Extract the [x, y] coordinate from the center of the cell holding the provided text.  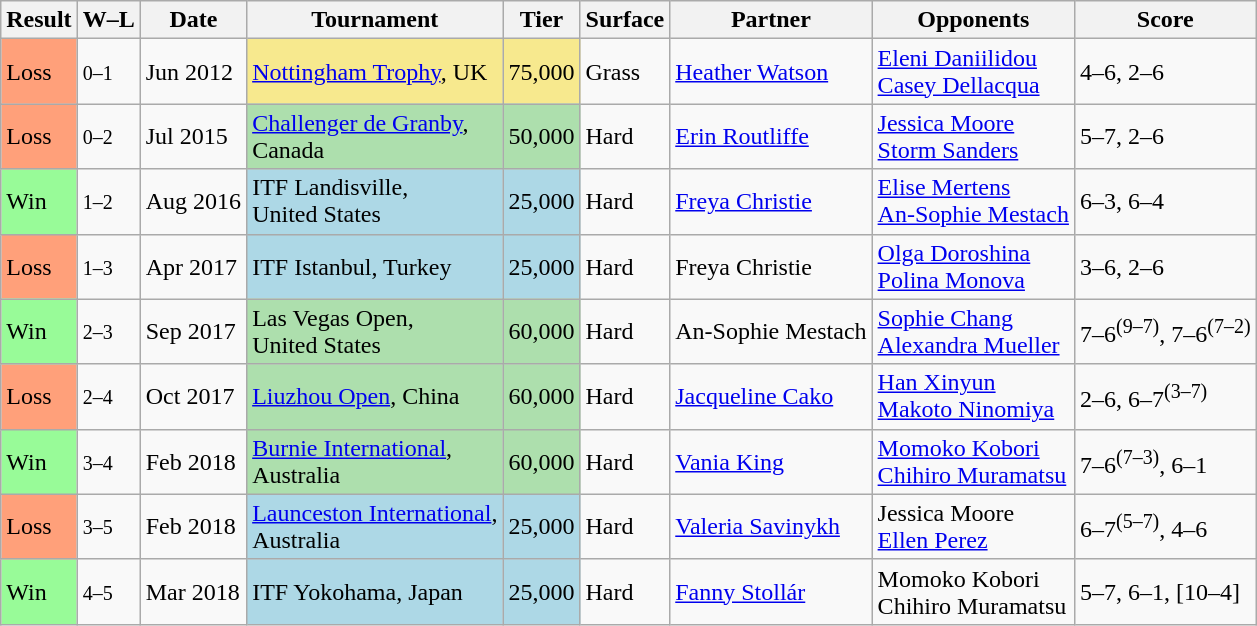
Tier [542, 20]
1–2 [108, 202]
4–6, 2–6 [1165, 72]
Grass [625, 72]
Erin Routliffe [771, 136]
Valeria Savinykh [771, 526]
0–2 [108, 136]
ITF Landisville, United States [375, 202]
Jacqueline Cako [771, 396]
Opponents [973, 20]
7–6(9–7), 7–6(7–2) [1165, 332]
5–7, 2–6 [1165, 136]
3–4 [108, 462]
75,000 [542, 72]
ITF Istanbul, Turkey [375, 266]
Result [39, 20]
Jun 2012 [193, 72]
Tournament [375, 20]
Challenger de Granby, Canada [375, 136]
Sep 2017 [193, 332]
Fanny Stollár [771, 592]
2–3 [108, 332]
2–6, 6–7(3–7) [1165, 396]
Oct 2017 [193, 396]
Jul 2015 [193, 136]
0–1 [108, 72]
Launceston International, Australia [375, 526]
Vania King [771, 462]
Las Vegas Open, United States [375, 332]
4–5 [108, 592]
Sophie Chang Alexandra Mueller [973, 332]
Surface [625, 20]
Nottingham Trophy, UK [375, 72]
Liuzhou Open, China [375, 396]
1–3 [108, 266]
An-Sophie Mestach [771, 332]
2–4 [108, 396]
Jessica Moore Storm Sanders [973, 136]
Apr 2017 [193, 266]
Olga Doroshina Polina Monova [973, 266]
ITF Yokohama, Japan [375, 592]
Partner [771, 20]
3–6, 2–6 [1165, 266]
Burnie International, Australia [375, 462]
Jessica Moore Ellen Perez [973, 526]
6–3, 6–4 [1165, 202]
W–L [108, 20]
7–6(7–3), 6–1 [1165, 462]
Aug 2016 [193, 202]
50,000 [542, 136]
Han Xinyun Makoto Ninomiya [973, 396]
3–5 [108, 526]
Score [1165, 20]
6–7(5–7), 4–6 [1165, 526]
Eleni Daniilidou Casey Dellacqua [973, 72]
Date [193, 20]
Mar 2018 [193, 592]
5–7, 6–1, [10–4] [1165, 592]
Heather Watson [771, 72]
Elise Mertens An-Sophie Mestach [973, 202]
